For the text-containing cell, return its midpoint in (X, Y) coordinate format. 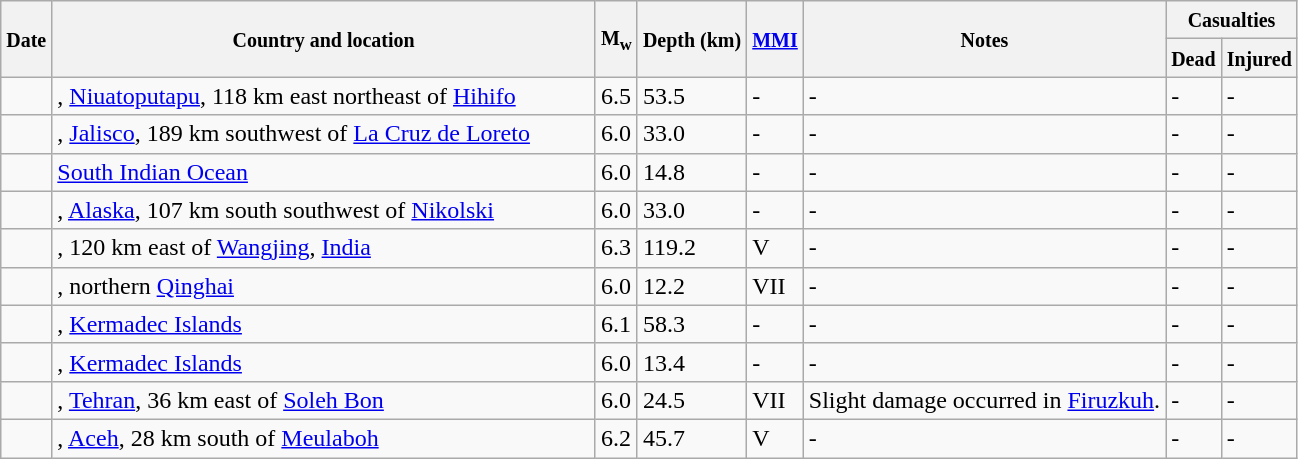
Casualties (1232, 20)
6.2 (616, 438)
13.4 (692, 362)
MMI (776, 39)
Injured (1259, 58)
, Alaska, 107 km south southwest of Nikolski (324, 210)
Dead (1194, 58)
Country and location (324, 39)
45.7 (692, 438)
Notes (984, 39)
, Tehran, 36 km east of Soleh Bon (324, 400)
Mw (616, 39)
119.2 (692, 248)
12.2 (692, 286)
6.3 (616, 248)
53.5 (692, 96)
South Indian Ocean (324, 172)
, Niuatoputapu, 118 km east northeast of Hihifo (324, 96)
6.5 (616, 96)
, northern Qinghai (324, 286)
, Jalisco, 189 km southwest of La Cruz de Loreto (324, 134)
6.1 (616, 324)
Slight damage occurred in Firuzkuh. (984, 400)
, Aceh, 28 km south of Meulaboh (324, 438)
24.5 (692, 400)
58.3 (692, 324)
, 120 km east of Wangjing, India (324, 248)
Date (26, 39)
14.8 (692, 172)
Depth (km) (692, 39)
